Identify which cell holds the provided text, then report its (x, y) central coordinate. 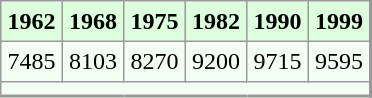
9595 (339, 61)
9715 (278, 61)
8103 (93, 61)
1999 (339, 21)
1968 (93, 21)
9200 (216, 61)
1975 (155, 21)
1962 (32, 21)
1990 (278, 21)
7485 (32, 61)
8270 (155, 61)
1982 (216, 21)
